Extract the (x, y) coordinate from the center of the cell holding the provided text.  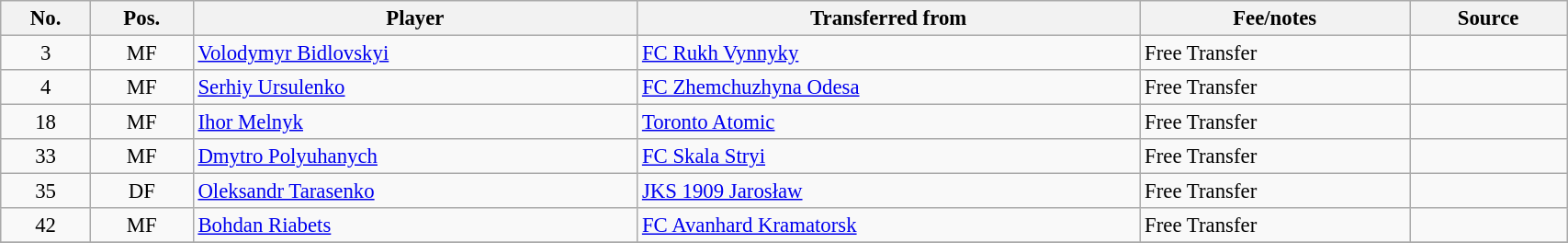
Dmytro Polyuhanych (415, 156)
No. (46, 18)
18 (46, 122)
33 (46, 156)
FC Skala Stryi (889, 156)
Transferred from (889, 18)
3 (46, 53)
Toronto Atomic (889, 122)
FC Rukh Vynnyky (889, 53)
Ihor Melnyk (415, 122)
Pos. (141, 18)
Oleksandr Tarasenko (415, 191)
JKS 1909 Jarosław (889, 191)
Fee/notes (1275, 18)
DF (141, 191)
Serhiy Ursulenko (415, 87)
FC Avanhard Kramatorsk (889, 226)
Volodymyr Bidlovskyi (415, 53)
42 (46, 226)
35 (46, 191)
Player (415, 18)
Source (1488, 18)
Bohdan Riabets (415, 226)
FC Zhemchuzhyna Odesa (889, 87)
4 (46, 87)
